Identify which cell holds the provided text, then report its [x, y] central coordinate. 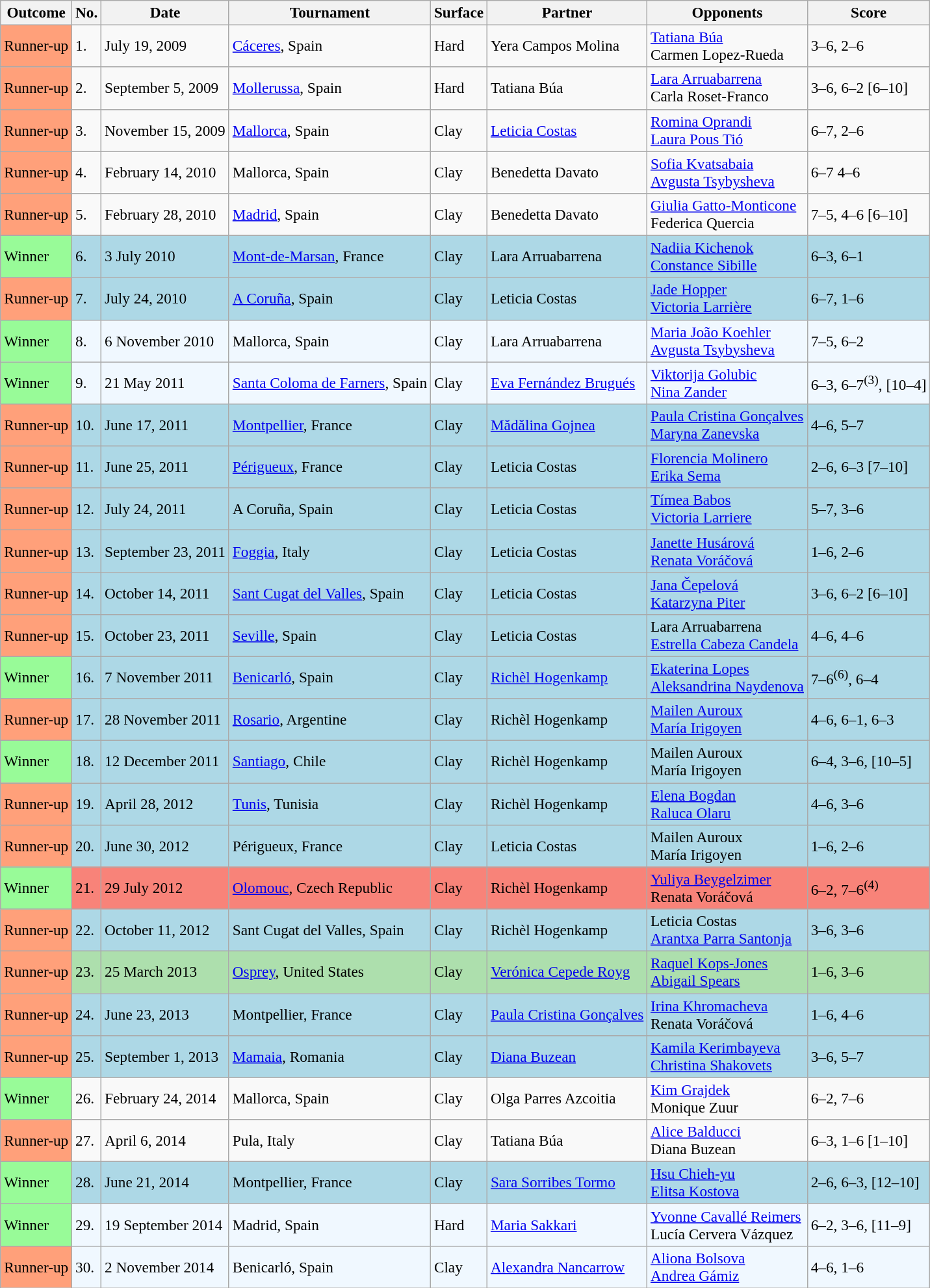
September 5, 2009 [165, 88]
Irina Khromacheva Renata Voráčová [728, 1014]
6–2, 7–6(4) [868, 888]
September 23, 2011 [165, 551]
Alice Balducci Diana Buzean [728, 1140]
Maria João Koehler Avgusta Tsybysheva [728, 341]
Yvonne Cavallé Reimers Lucía Cervera Vázquez [728, 1224]
10. [87, 425]
April 6, 2014 [165, 1140]
Foggia, Italy [329, 551]
Nadiia Kichenok Constance Sibille [728, 256]
4–6, 6–1, 6–3 [868, 720]
23. [87, 972]
21. [87, 888]
Maria Sakkari [567, 1224]
Hsu Chieh-yu Elitsa Kostova [728, 1183]
Yera Campos Molina [567, 45]
June 21, 2014 [165, 1183]
February 24, 2014 [165, 1098]
Date [165, 12]
29 July 2012 [165, 888]
6. [87, 256]
No. [87, 12]
Sara Sorribes Tormo [567, 1183]
Pula, Italy [329, 1140]
3–6, 2–6 [868, 45]
July 24, 2010 [165, 299]
Florencia Molinero Erika Sema [728, 467]
28 November 2011 [165, 720]
Kim Grajdek Monique Zuur [728, 1098]
9. [87, 382]
4–6, 3–6 [868, 803]
Raquel Kops-Jones Abigail Spears [728, 972]
February 14, 2010 [165, 172]
6–2, 3–6, [11–9] [868, 1224]
Lara Arruabarrena Carla Roset-Franco [728, 88]
24. [87, 1014]
17. [87, 720]
Mădălina Gojnea [567, 425]
26. [87, 1098]
2. [87, 88]
7. [87, 299]
14. [87, 593]
4. [87, 172]
Viktorija Golubic Nina Zander [728, 382]
Score [868, 12]
July 24, 2011 [165, 509]
2 November 2014 [165, 1267]
4–6, 1–6 [868, 1267]
April 28, 2012 [165, 803]
29. [87, 1224]
7–5, 6–2 [868, 341]
7–5, 4–6 [6–10] [868, 214]
Santiago, Chile [329, 762]
30. [87, 1267]
February 28, 2010 [165, 214]
Opponents [728, 12]
Outcome [36, 12]
June 17, 2011 [165, 425]
4–6, 5–7 [868, 425]
Osprey, United States [329, 972]
October 11, 2012 [165, 929]
28. [87, 1183]
Tunis, Tunisia [329, 803]
October 23, 2011 [165, 636]
11. [87, 467]
Romina Oprandi Laura Pous Tió [728, 130]
21 May 2011 [165, 382]
Eva Fernández Brugués [567, 382]
6–3, 1–6 [1–10] [868, 1140]
Alexandra Nancarrow [567, 1267]
Olomouc, Czech Republic [329, 888]
12 December 2011 [165, 762]
25 March 2013 [165, 972]
12. [87, 509]
1–6, 3–6 [868, 972]
Verónica Cepede Royg [567, 972]
Olga Parres Azcoitia [567, 1098]
6–7, 2–6 [868, 130]
Paula Cristina Gonçalves Maryna Zanevska [728, 425]
Ekaterina Lopes Aleksandrina Naydenova [728, 677]
Mamaia, Romania [329, 1057]
6–7 4–6 [868, 172]
Diana Buzean [567, 1057]
Tatiana Búa Carmen Lopez-Rueda [728, 45]
Elena Bogdan Raluca Olaru [728, 803]
Lara Arruabarrena Estrella Cabeza Candela [728, 636]
Jana Čepelová Katarzyna Piter [728, 593]
Santa Coloma de Farners, Spain [329, 382]
7 November 2011 [165, 677]
22. [87, 929]
Kamila Kerimbayeva Christina Shakovets [728, 1057]
Tournament [329, 12]
20. [87, 846]
Mont-de-Marsan, France [329, 256]
18. [87, 762]
June 30, 2012 [165, 846]
6–3, 6–1 [868, 256]
6–3, 6–7(3), [10–4] [868, 382]
Yuliya Beygelzimer Renata Voráčová [728, 888]
3–6, 3–6 [868, 929]
Sofia Kvatsabaia Avgusta Tsybysheva [728, 172]
19. [87, 803]
3–6, 5–7 [868, 1057]
6–2, 7–6 [868, 1098]
Cáceres, Spain [329, 45]
16. [87, 677]
Giulia Gatto-Monticone Federica Quercia [728, 214]
Leticia Costas Arantxa Parra Santonja [728, 929]
Mollerussa, Spain [329, 88]
4–6, 4–6 [868, 636]
15. [87, 636]
8. [87, 341]
Janette Husárová Renata Voráčová [728, 551]
13. [87, 551]
5–7, 3–6 [868, 509]
7–6(6), 6–4 [868, 677]
2–6, 6–3 [7–10] [868, 467]
Seville, Spain [329, 636]
2–6, 6–3, [12–10] [868, 1183]
June 25, 2011 [165, 467]
Aliona Bolsova Andrea Gámiz [728, 1267]
6–7, 1–6 [868, 299]
1–6, 4–6 [868, 1014]
25. [87, 1057]
Rosario, Argentine [329, 720]
3. [87, 130]
September 1, 2013 [165, 1057]
Tímea Babos Victoria Larriere [728, 509]
Surface [459, 12]
27. [87, 1140]
6 November 2010 [165, 341]
1. [87, 45]
November 15, 2009 [165, 130]
Jade Hopper Victoria Larrière [728, 299]
Paula Cristina Gonçalves [567, 1014]
5. [87, 214]
Partner [567, 12]
October 14, 2011 [165, 593]
July 19, 2009 [165, 45]
3 July 2010 [165, 256]
19 September 2014 [165, 1224]
6–4, 3–6, [10–5] [868, 762]
June 23, 2013 [165, 1014]
